Find where the given text appears and provide that cell's center as [x, y] coordinate. 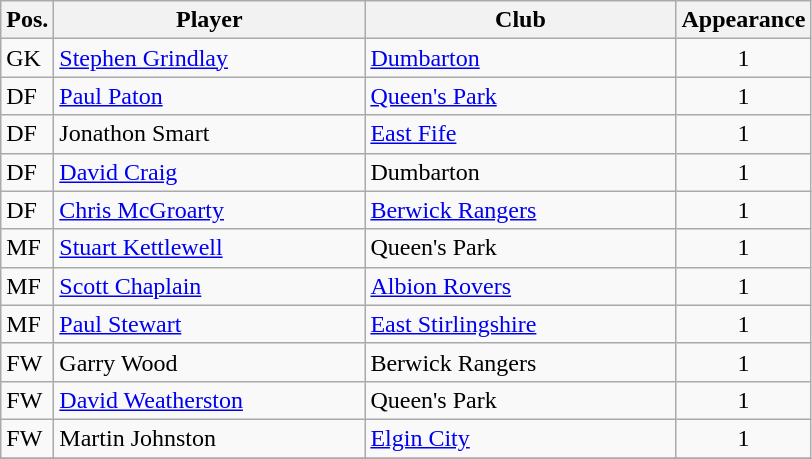
Player [210, 20]
David Weatherston [210, 400]
Elgin City [520, 438]
Chris McGroarty [210, 210]
East Fife [520, 134]
Club [520, 20]
Scott Chaplain [210, 286]
Martin Johnston [210, 438]
GK [28, 58]
Stuart Kettlewell [210, 248]
Appearance [744, 20]
Pos. [28, 20]
Stephen Grindlay [210, 58]
Garry Wood [210, 362]
East Stirlingshire [520, 324]
Jonathon Smart [210, 134]
Albion Rovers [520, 286]
Paul Stewart [210, 324]
Paul Paton [210, 96]
David Craig [210, 172]
